From the cell containing the given text, extract its center point as [x, y] coordinate. 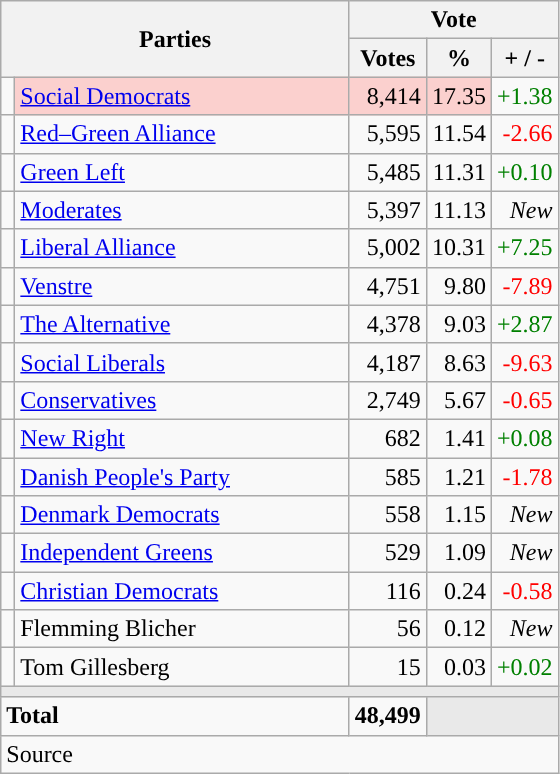
8,414 [388, 96]
0.12 [458, 629]
5,485 [388, 172]
5,595 [388, 134]
Venstre [182, 286]
+7.25 [524, 248]
Vote [454, 20]
+1.38 [524, 96]
585 [388, 477]
15 [388, 667]
Denmark Democrats [182, 515]
529 [388, 553]
0.24 [458, 591]
Source [280, 754]
Votes [388, 58]
Moderates [182, 210]
11.31 [458, 172]
+0.02 [524, 667]
2,749 [388, 400]
682 [388, 438]
Social Democrats [182, 96]
+ / - [524, 58]
Social Liberals [182, 362]
-2.66 [524, 134]
Green Left [182, 172]
4,187 [388, 362]
4,378 [388, 324]
Parties [176, 39]
+2.87 [524, 324]
+0.10 [524, 172]
-9.63 [524, 362]
8.63 [458, 362]
Christian Democrats [182, 591]
-7.89 [524, 286]
0.03 [458, 667]
Tom Gillesberg [182, 667]
56 [388, 629]
-0.65 [524, 400]
17.35 [458, 96]
9.03 [458, 324]
Danish People's Party [182, 477]
11.54 [458, 134]
Total [176, 716]
1.41 [458, 438]
4,751 [388, 286]
Red–Green Alliance [182, 134]
The Alternative [182, 324]
558 [388, 515]
5.67 [458, 400]
+0.08 [524, 438]
-0.58 [524, 591]
New Right [182, 438]
1.21 [458, 477]
5,002 [388, 248]
5,397 [388, 210]
11.13 [458, 210]
9.80 [458, 286]
Liberal Alliance [182, 248]
116 [388, 591]
1.09 [458, 553]
% [458, 58]
10.31 [458, 248]
Flemming Blicher [182, 629]
-1.78 [524, 477]
48,499 [388, 716]
Independent Greens [182, 553]
Conservatives [182, 400]
1.15 [458, 515]
